Identify which cell holds the provided text, then report its (x, y) central coordinate. 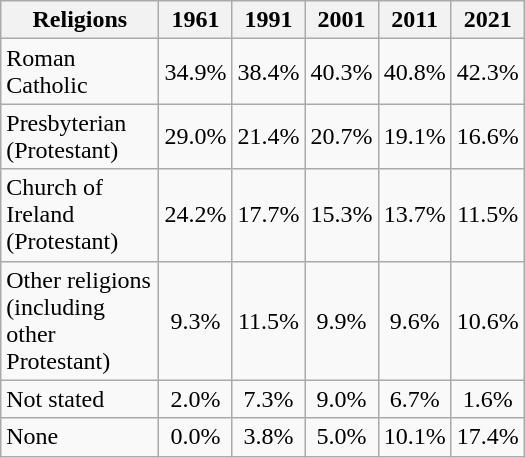
5.0% (342, 437)
9.6% (414, 320)
17.7% (268, 215)
24.2% (196, 215)
40.3% (342, 72)
Presbyterian (Protestant) (80, 136)
38.4% (268, 72)
Other religions (including other Protestant) (80, 320)
10.1% (414, 437)
2001 (342, 20)
None (80, 437)
9.0% (342, 399)
15.3% (342, 215)
Roman Catholic (80, 72)
7.3% (268, 399)
29.0% (196, 136)
1.6% (488, 399)
9.3% (196, 320)
16.6% (488, 136)
40.8% (414, 72)
21.4% (268, 136)
Religions (80, 20)
2011 (414, 20)
1961 (196, 20)
Church of Ireland (Protestant) (80, 215)
13.7% (414, 215)
20.7% (342, 136)
0.0% (196, 437)
10.6% (488, 320)
17.4% (488, 437)
2021 (488, 20)
42.3% (488, 72)
19.1% (414, 136)
2.0% (196, 399)
Not stated (80, 399)
6.7% (414, 399)
9.9% (342, 320)
34.9% (196, 72)
1991 (268, 20)
3.8% (268, 437)
